Locate the cell with the specified text and output its (X, Y) center coordinate. 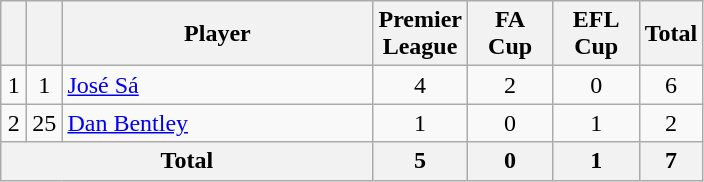
Dan Bentley (218, 123)
FA Cup (510, 34)
EFL Cup (596, 34)
5 (420, 161)
Premier League (420, 34)
7 (671, 161)
4 (420, 85)
Player (218, 34)
25 (44, 123)
6 (671, 85)
José Sá (218, 85)
